Detect which cell encompasses the target text, then output its (X, Y) center coordinate. 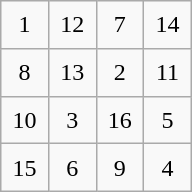
11 (168, 72)
13 (72, 72)
3 (72, 120)
5 (168, 120)
10 (25, 120)
6 (72, 168)
15 (25, 168)
12 (72, 25)
2 (120, 72)
16 (120, 120)
14 (168, 25)
7 (120, 25)
8 (25, 72)
4 (168, 168)
9 (120, 168)
1 (25, 25)
